Provide the [x, y] coordinate of the cell's center where the given text is located.  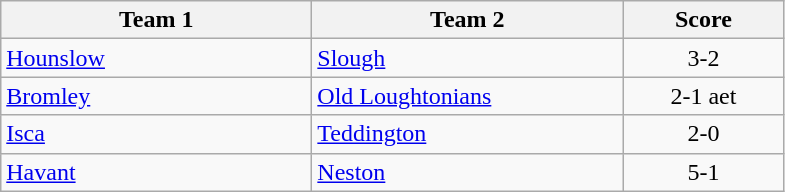
3-2 [704, 58]
Team 1 [156, 20]
Isca [156, 134]
5-1 [704, 172]
Old Loughtonians [468, 96]
2-1 aet [704, 96]
Slough [468, 58]
Score [704, 20]
2-0 [704, 134]
Team 2 [468, 20]
Teddington [468, 134]
Havant [156, 172]
Neston [468, 172]
Hounslow [156, 58]
Bromley [156, 96]
